Return the [x, y] coordinate for the center point of the cell that contains the specified text.  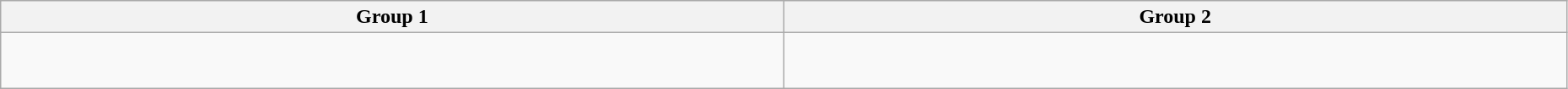
Group 2 [1175, 17]
Group 1 [392, 17]
